Provide the [X, Y] coordinate of the cell's center where the given text is located.  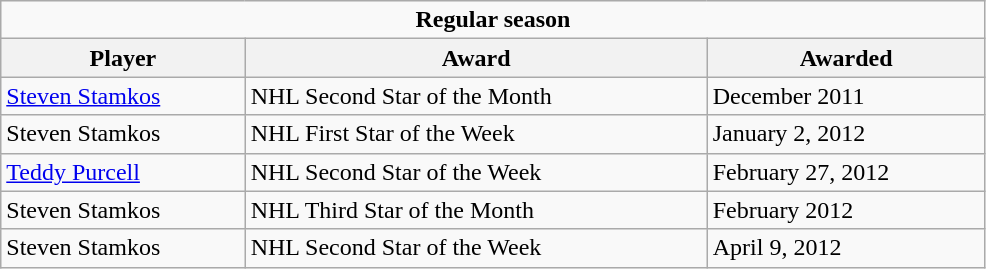
Award [476, 58]
April 9, 2012 [846, 248]
Regular season [493, 20]
December 2011 [846, 96]
Awarded [846, 58]
February 27, 2012 [846, 172]
NHL First Star of the Week [476, 134]
February 2012 [846, 210]
NHL Second Star of the Month [476, 96]
Player [123, 58]
NHL Third Star of the Month [476, 210]
Teddy Purcell [123, 172]
January 2, 2012 [846, 134]
